Locate the cell with the specified text and output its [x, y] center coordinate. 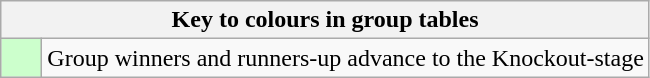
Key to colours in group tables [326, 20]
Group winners and runners-up advance to the Knockout-stage [346, 58]
